Capture the cell that displays the provided text and extract its [x, y] central coordinate. 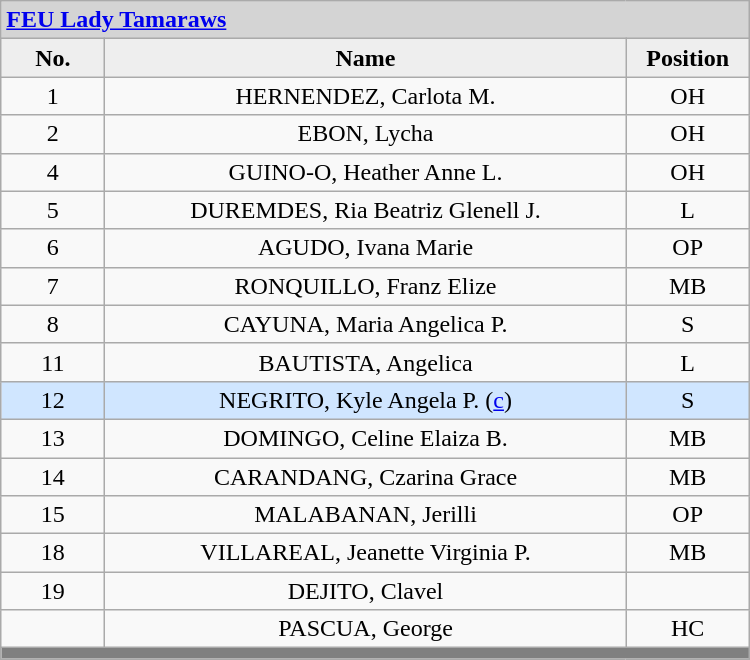
CARANDANG, Czarina Grace [366, 477]
EBON, Lycha [366, 134]
NEGRITO, Kyle Angela P. (c) [366, 400]
RONQUILLO, Franz Elize [366, 286]
DUREMDES, Ria Beatriz Glenell J. [366, 210]
2 [53, 134]
DOMINGO, Celine Elaiza B. [366, 438]
VILLAREAL, Jeanette Virginia P. [366, 553]
AGUDO, Ivana Marie [366, 248]
12 [53, 400]
HC [688, 629]
HERNENDEZ, Carlota M. [366, 96]
13 [53, 438]
FEU Lady Tamaraws [375, 20]
CAYUNA, Maria Angelica P. [366, 324]
18 [53, 553]
PASCUA, George [366, 629]
BAUTISTA, Angelica [366, 362]
7 [53, 286]
Position [688, 58]
DEJITO, Clavel [366, 591]
1 [53, 96]
19 [53, 591]
GUINO-O, Heather Anne L. [366, 172]
4 [53, 172]
5 [53, 210]
14 [53, 477]
8 [53, 324]
11 [53, 362]
MALABANAN, Jerilli [366, 515]
15 [53, 515]
6 [53, 248]
Name [366, 58]
No. [53, 58]
